Detect which cell encompasses the target text, then output its [X, Y] center coordinate. 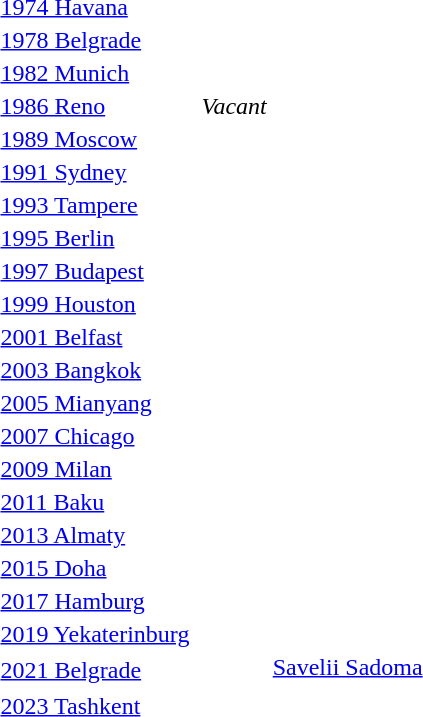
Vacant [234, 106]
